From the cell containing the given text, extract its center point as (x, y) coordinate. 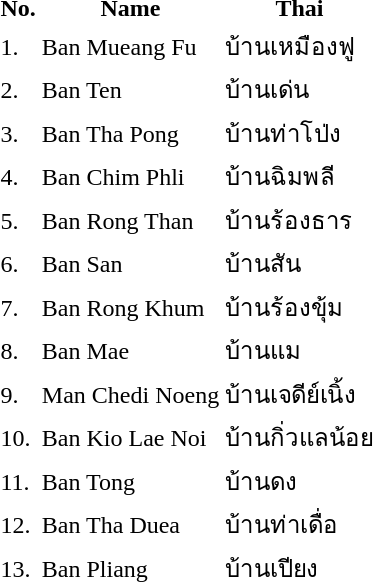
Ban Tong (130, 481)
Ban Mueang Fu (130, 46)
Ban Ten (130, 90)
Ban Tha Duea (130, 524)
Ban Chim Phli (130, 176)
Ban Rong Than (130, 220)
Ban Tha Pong (130, 133)
Ban Mae (130, 350)
Man Chedi Noeng (130, 394)
Ban Rong Khum (130, 307)
Ban San (130, 264)
Ban Kio Lae Noi (130, 438)
